Search for the cell housing the specified text and yield its [x, y] center coordinate. 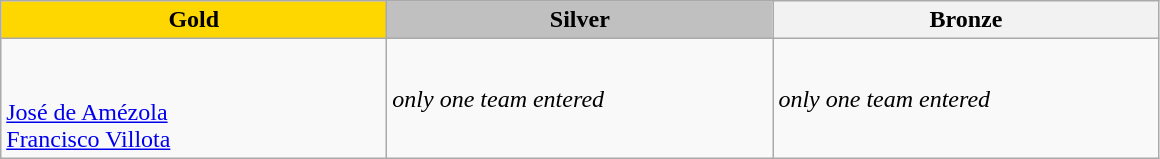
Bronze [966, 20]
Gold [194, 20]
Silver [580, 20]
José de Amézola Francisco Villota [194, 98]
